Provide the (x, y) coordinate of the cell's center where the given text is located.  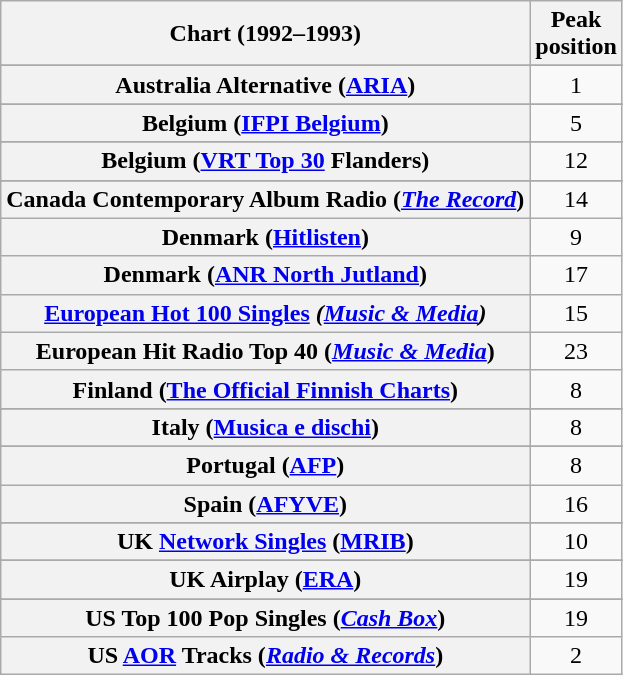
Peakposition (576, 34)
Italy (Musica e dischi) (266, 427)
Denmark (ANR North Jutland) (266, 275)
17 (576, 275)
1 (576, 85)
Portugal (AFP) (266, 465)
UK Network Singles (MRIB) (266, 542)
Finland (The Official Finnish Charts) (266, 389)
15 (576, 313)
European Hot 100 Singles (Music & Media) (266, 313)
12 (576, 161)
Canada Contemporary Album Radio (The Record) (266, 199)
2 (576, 656)
Denmark (Hitlisten) (266, 237)
Australia Alternative (ARIA) (266, 85)
Spain (AFYVE) (266, 503)
UK Airplay (ERA) (266, 580)
5 (576, 123)
European Hit Radio Top 40 (Music & Media) (266, 351)
23 (576, 351)
Chart (1992–1993) (266, 34)
US AOR Tracks (Radio & Records) (266, 656)
US Top 100 Pop Singles (Cash Box) (266, 618)
10 (576, 542)
Belgium (IFPI Belgium) (266, 123)
14 (576, 199)
16 (576, 503)
Belgium (VRT Top 30 Flanders) (266, 161)
9 (576, 237)
